Return the [X, Y] coordinate for the center point of the cell that contains the specified text.  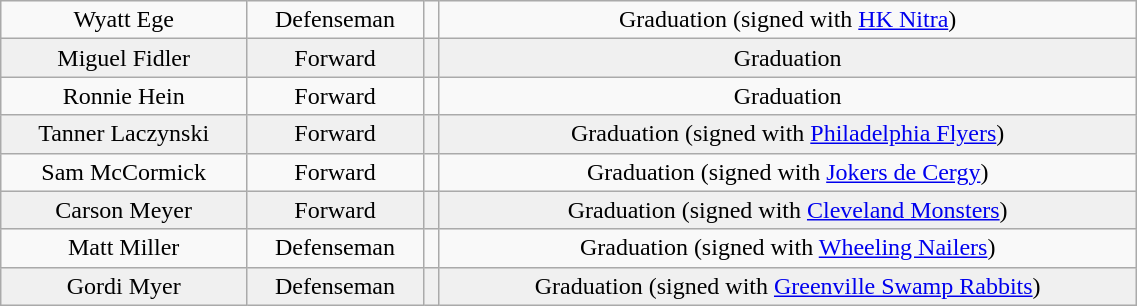
Tanner Laczynski [124, 134]
Carson Meyer [124, 210]
Miguel Fidler [124, 58]
Matt Miller [124, 248]
Sam McCormick [124, 172]
Ronnie Hein [124, 96]
Graduation (signed with Wheeling Nailers) [787, 248]
Graduation (signed with Philadelphia Flyers) [787, 134]
Gordi Myer [124, 286]
Graduation (signed with Jokers de Cergy) [787, 172]
Graduation (signed with Greenville Swamp Rabbits) [787, 286]
Wyatt Ege [124, 20]
Graduation (signed with HK Nitra) [787, 20]
Graduation (signed with Cleveland Monsters) [787, 210]
